Locate the cell with the specified text and output its [X, Y] center coordinate. 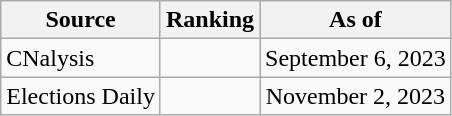
Ranking [210, 20]
Source [81, 20]
As of [356, 20]
September 6, 2023 [356, 58]
CNalysis [81, 58]
November 2, 2023 [356, 96]
Elections Daily [81, 96]
